Extract the (x, y) coordinate from the center of the cell holding the provided text.  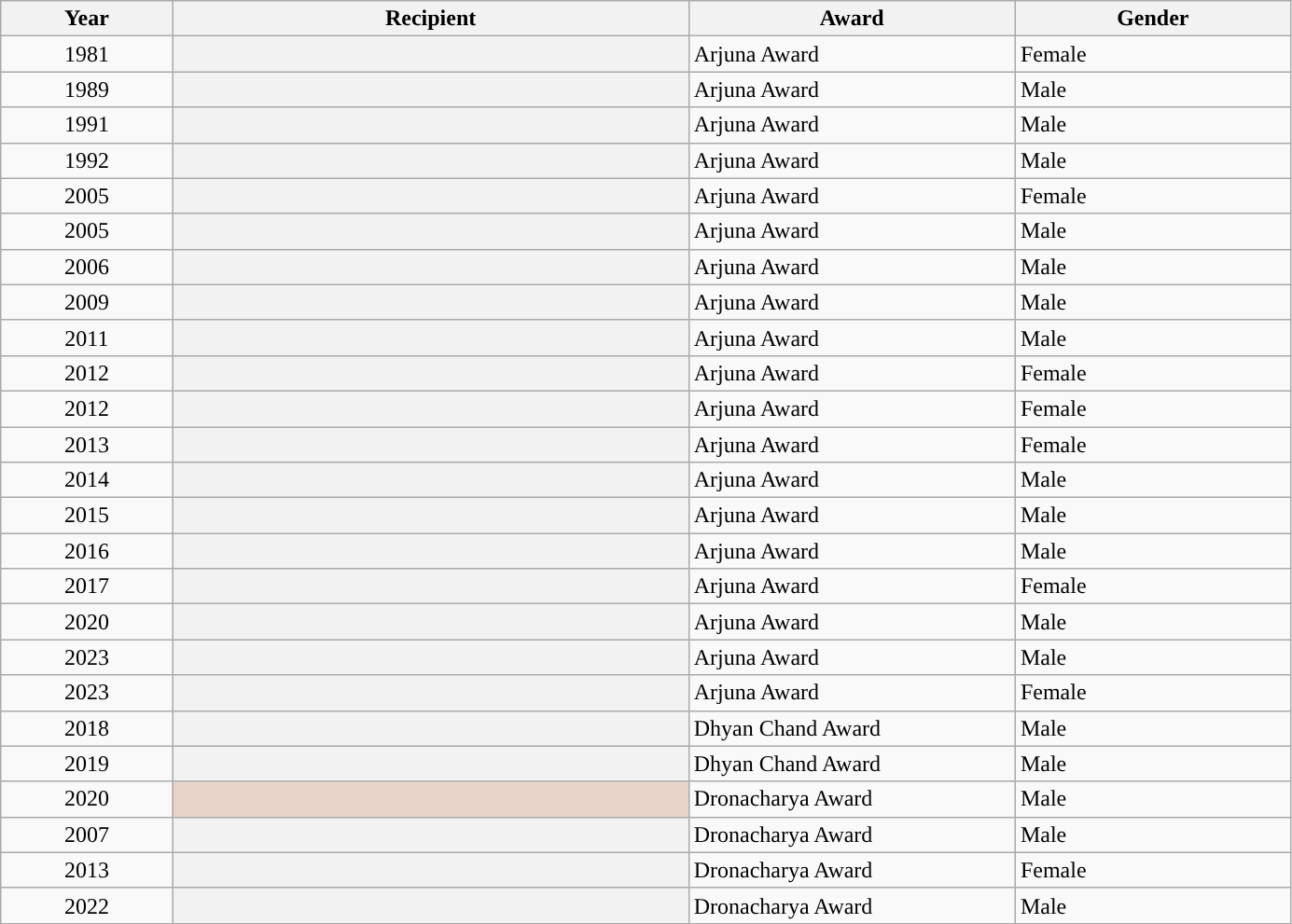
1992 (87, 160)
Year (87, 19)
2022 (87, 905)
2017 (87, 586)
2015 (87, 516)
2018 (87, 728)
2011 (87, 338)
Award (852, 19)
1981 (87, 54)
2006 (87, 267)
2016 (87, 551)
Gender (1153, 19)
2019 (87, 764)
2014 (87, 480)
Recipient (431, 19)
1989 (87, 90)
2007 (87, 834)
1991 (87, 125)
2009 (87, 302)
